Provide the (X, Y) coordinate of the cell's center where the given text is located.  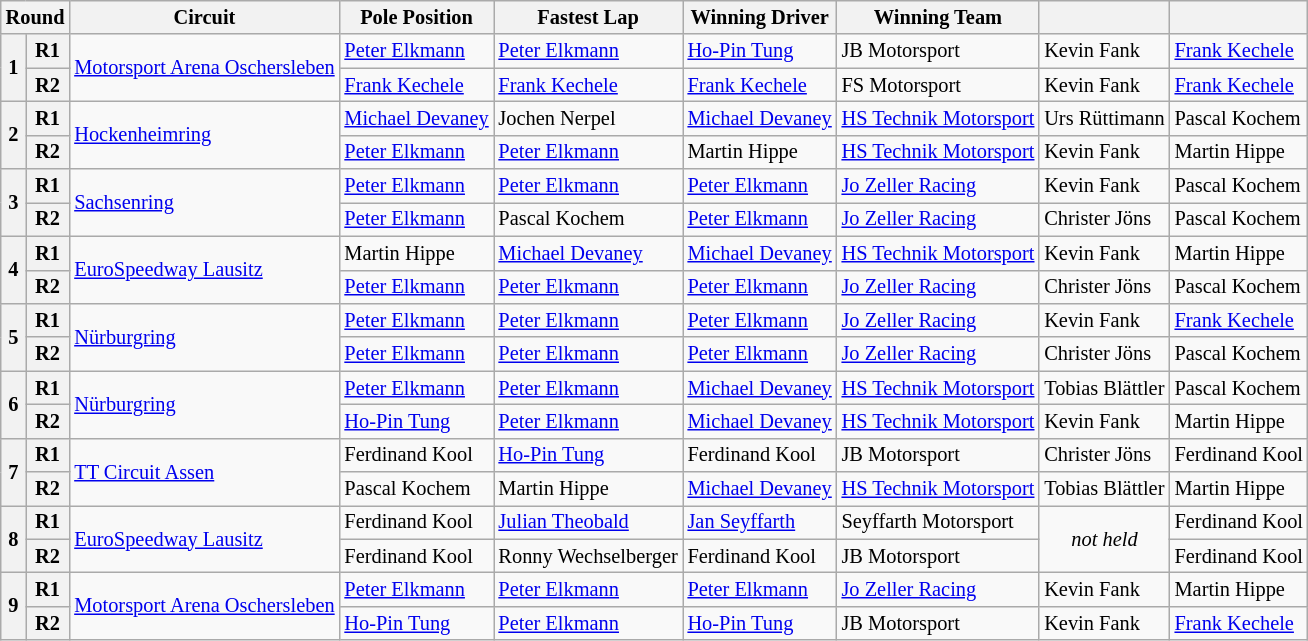
TT Circuit Assen (204, 472)
Circuit (204, 17)
4 (14, 270)
2 (14, 134)
Jan Seyffarth (760, 522)
Winning Team (938, 17)
FS Motorsport (938, 85)
not held (1104, 538)
7 (14, 472)
Hockenheimring (204, 134)
9 (14, 606)
Fastest Lap (588, 17)
3 (14, 202)
1 (14, 68)
8 (14, 538)
Jochen Nerpel (588, 118)
Pole Position (416, 17)
5 (14, 336)
Ronny Wechselberger (588, 556)
Round (36, 17)
Sachsenring (204, 202)
Julian Theobald (588, 522)
Winning Driver (760, 17)
Urs Rüttimann (1104, 118)
Seyffarth Motorsport (938, 522)
6 (14, 404)
